Search for the cell housing the specified text and yield its (X, Y) center coordinate. 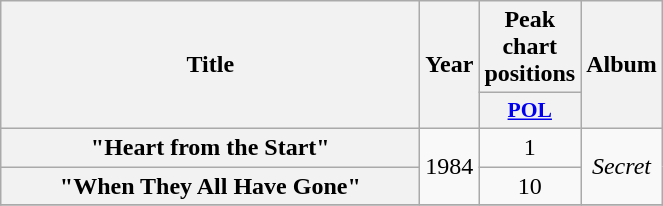
1984 (450, 166)
"When They All Have Gone" (210, 185)
10 (530, 185)
"Heart from the Start" (210, 147)
Year (450, 65)
POL (530, 111)
Title (210, 65)
1 (530, 147)
Album (622, 65)
Secret (622, 166)
Peak chart positions (530, 47)
